Scan for the cell matching the given text and deliver its [X, Y] coordinate at center. 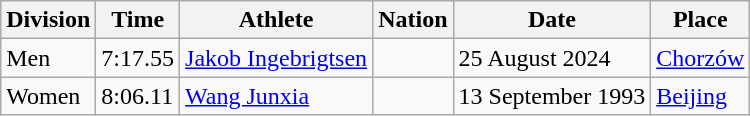
Date [552, 20]
Jakob Ingebrigtsen [276, 58]
25 August 2024 [552, 58]
Beijing [700, 96]
Women [48, 96]
Place [700, 20]
Wang Junxia [276, 96]
Division [48, 20]
8:06.11 [138, 96]
Athlete [276, 20]
Men [48, 58]
13 September 1993 [552, 96]
Chorzów [700, 58]
Nation [413, 20]
7:17.55 [138, 58]
Time [138, 20]
